Extract the (x, y) coordinate from the center of the cell holding the provided text.  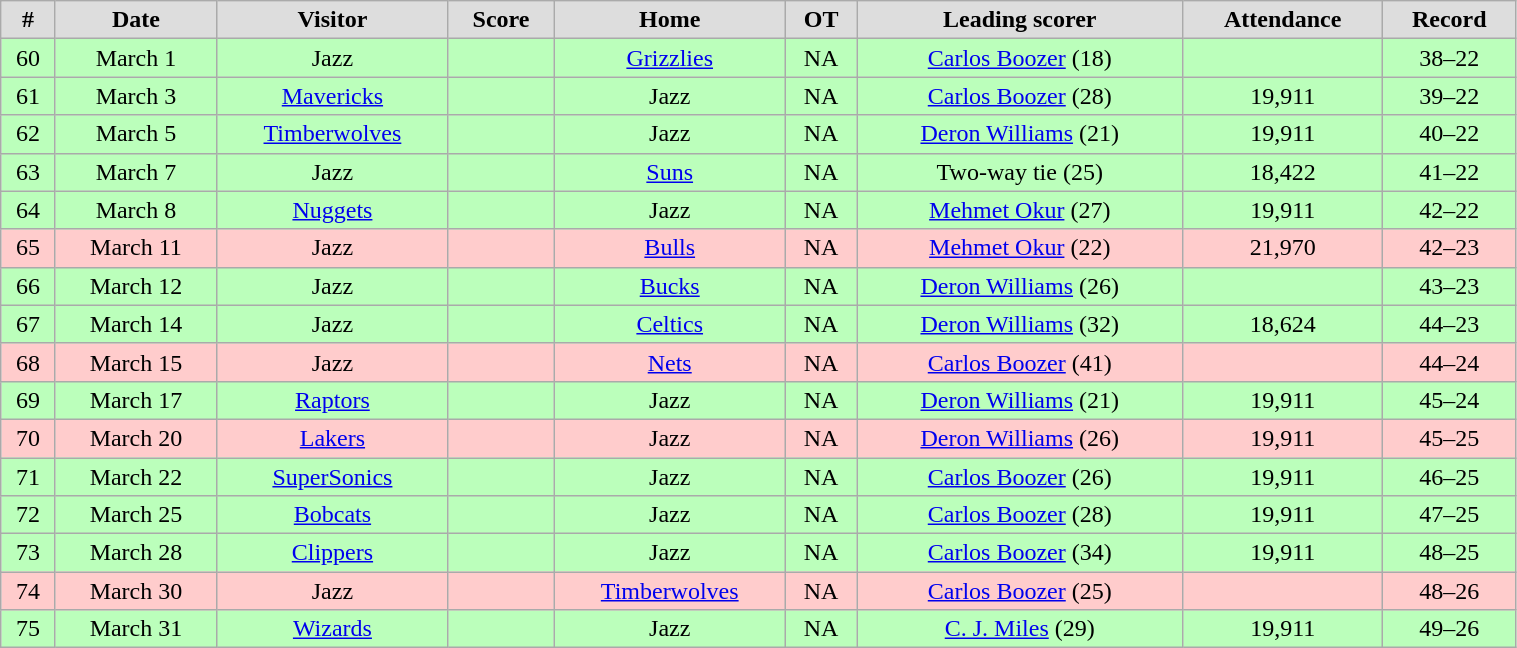
75 (28, 629)
March 28 (136, 553)
March 31 (136, 629)
40–22 (1450, 134)
OT (822, 20)
49–26 (1450, 629)
47–25 (1450, 515)
68 (28, 362)
# (28, 20)
18,422 (1283, 172)
46–25 (1450, 477)
Carlos Boozer (34) (1020, 553)
Raptors (333, 400)
44–23 (1450, 324)
Carlos Boozer (26) (1020, 477)
Mavericks (333, 96)
March 11 (136, 248)
March 17 (136, 400)
48–25 (1450, 553)
Bulls (670, 248)
March 14 (136, 324)
March 12 (136, 286)
Carlos Boozer (41) (1020, 362)
64 (28, 210)
Home (670, 20)
73 (28, 553)
74 (28, 591)
63 (28, 172)
March 1 (136, 58)
Clippers (333, 553)
March 5 (136, 134)
Grizzlies (670, 58)
March 30 (136, 591)
Record (1450, 20)
42–22 (1450, 210)
C. J. Miles (29) (1020, 629)
62 (28, 134)
71 (28, 477)
60 (28, 58)
42–23 (1450, 248)
Mehmet Okur (27) (1020, 210)
Lakers (333, 438)
41–22 (1450, 172)
Wizards (333, 629)
Nuggets (333, 210)
48–26 (1450, 591)
Mehmet Okur (22) (1020, 248)
Attendance (1283, 20)
Celtics (670, 324)
March 15 (136, 362)
March 20 (136, 438)
43–23 (1450, 286)
SuperSonics (333, 477)
61 (28, 96)
44–24 (1450, 362)
65 (28, 248)
March 8 (136, 210)
March 3 (136, 96)
Bucks (670, 286)
Carlos Boozer (18) (1020, 58)
39–22 (1450, 96)
70 (28, 438)
Date (136, 20)
March 25 (136, 515)
69 (28, 400)
Suns (670, 172)
Visitor (333, 20)
Leading scorer (1020, 20)
67 (28, 324)
March 7 (136, 172)
Bobcats (333, 515)
Deron Williams (32) (1020, 324)
45–24 (1450, 400)
Two-way tie (25) (1020, 172)
Nets (670, 362)
21,970 (1283, 248)
45–25 (1450, 438)
72 (28, 515)
38–22 (1450, 58)
Carlos Boozer (25) (1020, 591)
18,624 (1283, 324)
Score (501, 20)
March 22 (136, 477)
66 (28, 286)
